Search for the cell housing the specified text and yield its [x, y] center coordinate. 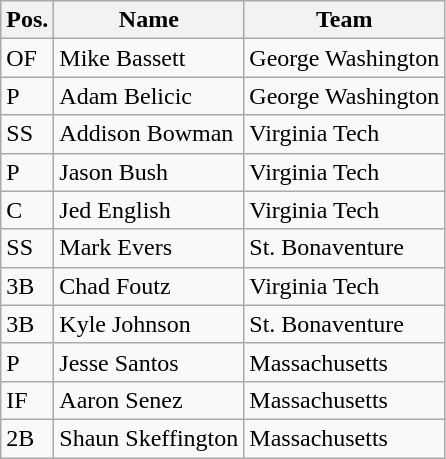
Aaron Senez [149, 400]
Adam Belicic [149, 96]
OF [28, 58]
Pos. [28, 20]
Mike Bassett [149, 58]
Shaun Skeffington [149, 438]
Jesse Santos [149, 362]
IF [28, 400]
2B [28, 438]
Addison Bowman [149, 134]
Kyle Johnson [149, 324]
Name [149, 20]
Mark Evers [149, 248]
Chad Foutz [149, 286]
Jason Bush [149, 172]
C [28, 210]
Jed English [149, 210]
Team [344, 20]
